Search for the cell housing the specified text and yield its [X, Y] center coordinate. 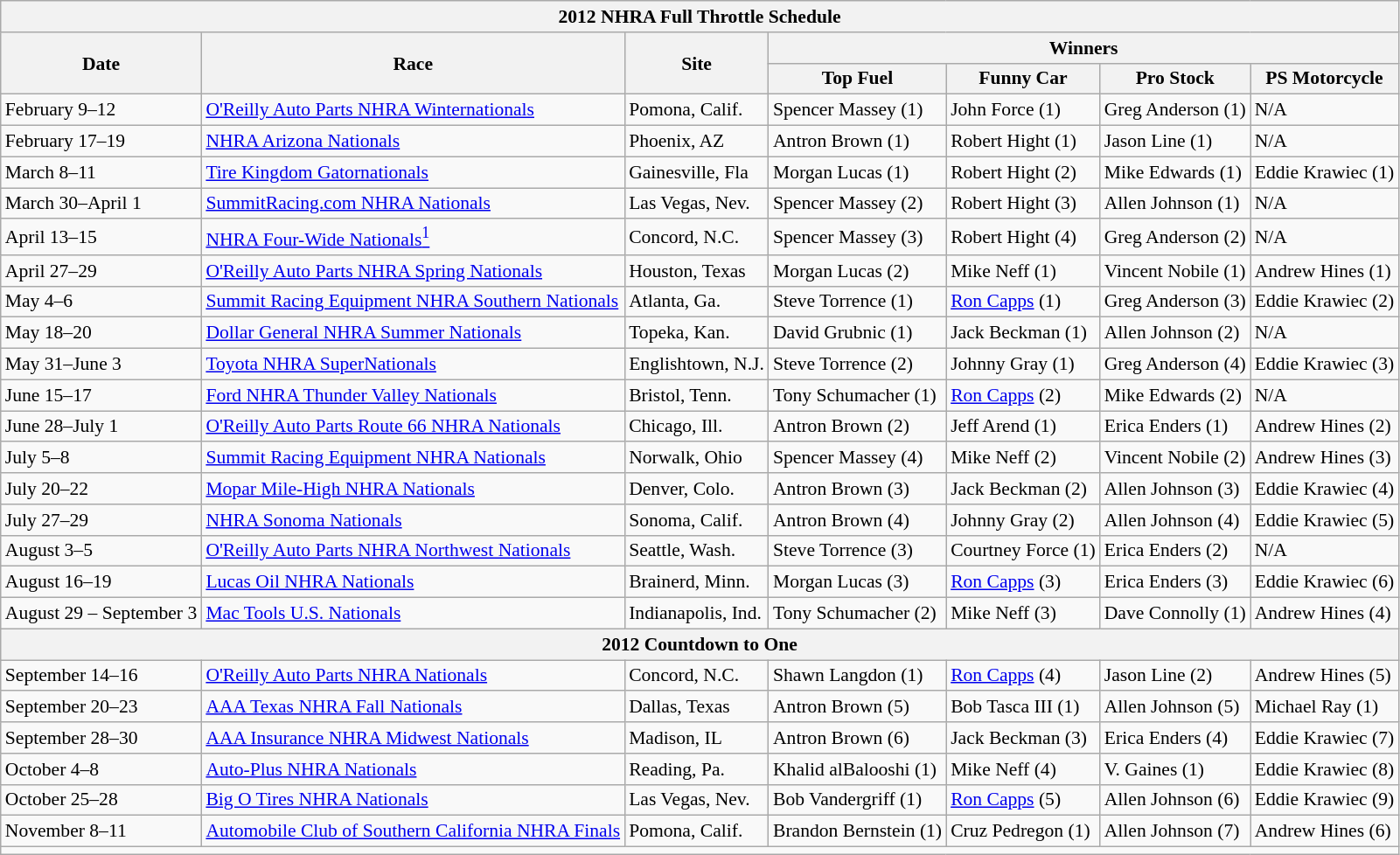
Antron Brown (6) [857, 738]
Spencer Massey (1) [857, 110]
PS Motorcycle [1325, 79]
Andrew Hines (4) [1325, 614]
Johnny Gray (2) [1023, 520]
Eddie Krawiec (1) [1325, 172]
Tire Kingdom Gatornationals [413, 172]
Top Fuel [857, 79]
March 8–11 [101, 172]
Mike Neff (3) [1023, 614]
Greg Anderson (1) [1175, 110]
Site [696, 63]
Houston, Texas [696, 271]
Brainerd, Minn. [696, 582]
2012 Countdown to One [700, 644]
Spencer Massey (3) [857, 238]
Antron Brown (2) [857, 427]
Auto-Plus NHRA Nationals [413, 769]
Allen Johnson (3) [1175, 489]
August 16–19 [101, 582]
Michael Ray (1) [1325, 707]
Gainesville, Fla [696, 172]
May 31–June 3 [101, 365]
April 27–29 [101, 271]
Summit Racing Equipment NHRA Southern Nationals [413, 302]
Allen Johnson (5) [1175, 707]
April 13–15 [101, 238]
Mike Neff (1) [1023, 271]
Lucas Oil NHRA Nationals [413, 582]
Erica Enders (1) [1175, 427]
Eddie Krawiec (2) [1325, 302]
Ford NHRA Thunder Valley Nationals [413, 395]
Chicago, Ill. [696, 427]
Steve Torrence (2) [857, 365]
NHRA Arizona Nationals [413, 142]
Robert Hight (2) [1023, 172]
Robert Hight (1) [1023, 142]
Ron Capps (1) [1023, 302]
AAA Insurance NHRA Midwest Nationals [413, 738]
Dollar General NHRA Summer Nationals [413, 333]
Antron Brown (1) [857, 142]
Eddie Krawiec (7) [1325, 738]
Eddie Krawiec (9) [1325, 800]
Englishtown, N.J. [696, 365]
Allen Johnson (4) [1175, 520]
SummitRacing.com NHRA Nationals [413, 204]
Brandon Bernstein (1) [857, 831]
Funny Car [1023, 79]
O'Reilly Auto Parts Route 66 NHRA Nationals [413, 427]
Big O Tires NHRA Nationals [413, 800]
February 17–19 [101, 142]
Jack Beckman (2) [1023, 489]
Antron Brown (4) [857, 520]
O'Reilly Auto Parts NHRA Nationals [413, 676]
Tony Schumacher (1) [857, 395]
Mike Edwards (2) [1175, 395]
Race [413, 63]
John Force (1) [1023, 110]
Eddie Krawiec (8) [1325, 769]
Ron Capps (4) [1023, 676]
Date [101, 63]
Summit Racing Equipment NHRA Nationals [413, 458]
O'Reilly Auto Parts NHRA Spring Nationals [413, 271]
Allen Johnson (2) [1175, 333]
Ron Capps (3) [1023, 582]
Automobile Club of Southern California NHRA Finals [413, 831]
Bob Tasca III (1) [1023, 707]
Ron Capps (2) [1023, 395]
Jack Beckman (1) [1023, 333]
October 25–28 [101, 800]
February 9–12 [101, 110]
May 4–6 [101, 302]
Morgan Lucas (2) [857, 271]
Toyota NHRA SuperNationals [413, 365]
Andrew Hines (1) [1325, 271]
Erica Enders (3) [1175, 582]
Reading, Pa. [696, 769]
Antron Brown (5) [857, 707]
November 8–11 [101, 831]
Eddie Krawiec (6) [1325, 582]
Jason Line (1) [1175, 142]
October 4–8 [101, 769]
Andrew Hines (2) [1325, 427]
V. Gaines (1) [1175, 769]
Spencer Massey (4) [857, 458]
Mike Neff (4) [1023, 769]
David Grubnic (1) [857, 333]
September 28–30 [101, 738]
Vincent Nobile (2) [1175, 458]
Spencer Massey (2) [857, 204]
Robert Hight (3) [1023, 204]
Dave Connolly (1) [1175, 614]
Jason Line (2) [1175, 676]
Bristol, Tenn. [696, 395]
Erica Enders (2) [1175, 551]
Denver, Colo. [696, 489]
September 14–16 [101, 676]
Eddie Krawiec (4) [1325, 489]
Mac Tools U.S. Nationals [413, 614]
Cruz Pedregon (1) [1023, 831]
Eddie Krawiec (5) [1325, 520]
Andrew Hines (6) [1325, 831]
Tony Schumacher (2) [857, 614]
July 20–22 [101, 489]
Dallas, Texas [696, 707]
Vincent Nobile (1) [1175, 271]
Robert Hight (4) [1023, 238]
Johnny Gray (1) [1023, 365]
Allen Johnson (6) [1175, 800]
Allen Johnson (1) [1175, 204]
NHRA Sonoma Nationals [413, 520]
Greg Anderson (4) [1175, 365]
Norwalk, Ohio [696, 458]
O'Reilly Auto Parts NHRA Northwest Nationals [413, 551]
Morgan Lucas (3) [857, 582]
June 28–July 1 [101, 427]
Morgan Lucas (1) [857, 172]
May 18–20 [101, 333]
Mike Neff (2) [1023, 458]
Khalid alBalooshi (1) [857, 769]
Bob Vandergriff (1) [857, 800]
Andrew Hines (5) [1325, 676]
July 27–29 [101, 520]
Andrew Hines (3) [1325, 458]
August 3–5 [101, 551]
Pro Stock [1175, 79]
Mike Edwards (1) [1175, 172]
Sonoma, Calif. [696, 520]
AAA Texas NHRA Fall Nationals [413, 707]
Greg Anderson (2) [1175, 238]
2012 NHRA Full Throttle Schedule [700, 17]
Steve Torrence (1) [857, 302]
Indianapolis, Ind. [696, 614]
March 30–April 1 [101, 204]
Steve Torrence (3) [857, 551]
September 20–23 [101, 707]
Jack Beckman (3) [1023, 738]
Winners [1083, 48]
Greg Anderson (3) [1175, 302]
Eddie Krawiec (3) [1325, 365]
Phoenix, AZ [696, 142]
Antron Brown (3) [857, 489]
July 5–8 [101, 458]
Jeff Arend (1) [1023, 427]
June 15–17 [101, 395]
Mopar Mile-High NHRA Nationals [413, 489]
NHRA Four-Wide Nationals1 [413, 238]
O'Reilly Auto Parts NHRA Winternationals [413, 110]
Erica Enders (4) [1175, 738]
Ron Capps (5) [1023, 800]
August 29 – September 3 [101, 614]
Atlanta, Ga. [696, 302]
Courtney Force (1) [1023, 551]
Madison, IL [696, 738]
Seattle, Wash. [696, 551]
Shawn Langdon (1) [857, 676]
Allen Johnson (7) [1175, 831]
Topeka, Kan. [696, 333]
